Locate the cell with the specified text and output its [X, Y] center coordinate. 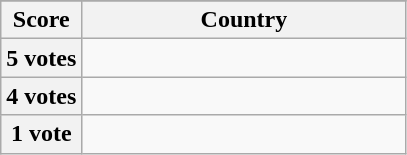
5 votes [42, 58]
Score [42, 20]
1 vote [42, 134]
Country [244, 20]
4 votes [42, 96]
